Capture the cell that displays the provided text and extract its (X, Y) central coordinate. 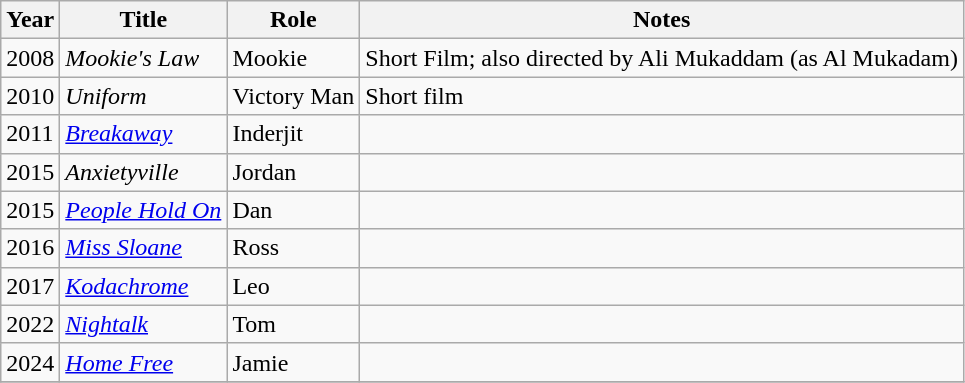
Miss Sloane (144, 248)
Leo (294, 286)
Dan (294, 210)
Jamie (294, 362)
Year (30, 20)
Notes (662, 20)
Short film (662, 96)
2008 (30, 58)
Inderjit (294, 134)
2011 (30, 134)
2022 (30, 324)
Ross (294, 248)
2017 (30, 286)
2016 (30, 248)
2010 (30, 96)
Short Film; also directed by Ali Mukaddam (as Al Mukadam) (662, 58)
Tom (294, 324)
Jordan (294, 172)
Home Free (144, 362)
Nightalk (144, 324)
2024 (30, 362)
Uniform (144, 96)
Role (294, 20)
Breakaway (144, 134)
Victory Man (294, 96)
Anxietyville (144, 172)
People Hold On (144, 210)
Kodachrome (144, 286)
Mookie's Law (144, 58)
Title (144, 20)
Mookie (294, 58)
